Locate the cell with the specified text and output its (X, Y) center coordinate. 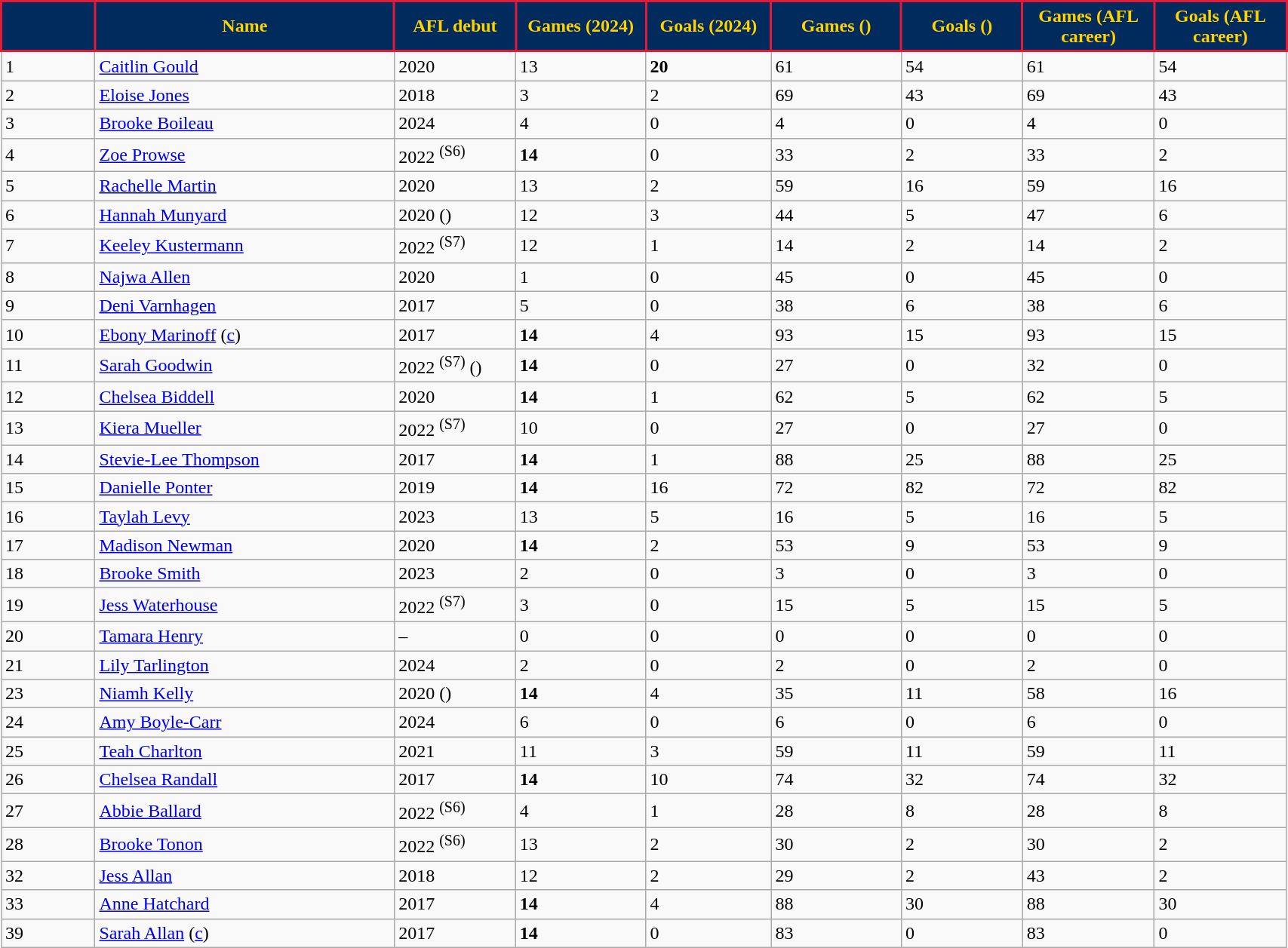
Stevie-Lee Thompson (244, 459)
7 (48, 246)
Hannah Munyard (244, 215)
19 (48, 605)
Goals () (963, 27)
Jess Waterhouse (244, 605)
18 (48, 574)
2022 (S7) () (456, 365)
Rachelle Martin (244, 186)
Taylah Levy (244, 517)
Brooke Boileau (244, 124)
Goals (2024) (709, 27)
Zoe Prowse (244, 155)
Keeley Kustermann (244, 246)
AFL debut (456, 27)
39 (48, 933)
Games (AFL career) (1088, 27)
Ebony Marinoff (c) (244, 334)
24 (48, 723)
35 (836, 694)
Abbie Ballard (244, 811)
58 (1088, 694)
Chelsea Biddell (244, 397)
Eloise Jones (244, 95)
Jess Allan (244, 876)
Chelsea Randall (244, 780)
29 (836, 876)
Goals (AFL career) (1221, 27)
Najwa Allen (244, 277)
Teah Charlton (244, 751)
17 (48, 545)
Brooke Smith (244, 574)
– (456, 636)
Amy Boyle-Carr (244, 723)
Sarah Goodwin (244, 365)
2019 (456, 488)
2021 (456, 751)
Anne Hatchard (244, 904)
44 (836, 215)
Games () (836, 27)
Deni Varnhagen (244, 305)
47 (1088, 215)
21 (48, 665)
Niamh Kelly (244, 694)
Name (244, 27)
Sarah Allan (c) (244, 933)
Tamara Henry (244, 636)
26 (48, 780)
Kiera Mueller (244, 428)
Games (2024) (581, 27)
Brooke Tonon (244, 845)
Lily Tarlington (244, 665)
Danielle Ponter (244, 488)
Madison Newman (244, 545)
Caitlin Gould (244, 66)
23 (48, 694)
